Capture the cell that displays the provided text and extract its [x, y] central coordinate. 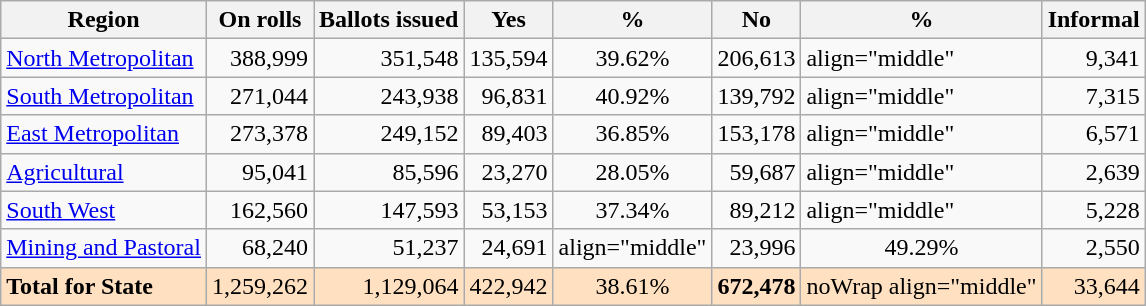
Agricultural [104, 172]
Informal [1094, 20]
23,270 [508, 172]
153,178 [756, 134]
39.62% [632, 58]
40.92% [632, 96]
388,999 [260, 58]
422,942 [508, 286]
147,593 [389, 210]
95,041 [260, 172]
28.05% [632, 172]
271,044 [260, 96]
139,792 [756, 96]
No [756, 20]
243,938 [389, 96]
36.85% [632, 134]
273,378 [260, 134]
351,548 [389, 58]
89,212 [756, 210]
53,153 [508, 210]
89,403 [508, 134]
Ballots issued [389, 20]
Region [104, 20]
51,237 [389, 248]
On rolls [260, 20]
249,152 [389, 134]
2,639 [1094, 172]
672,478 [756, 286]
2,550 [1094, 248]
7,315 [1094, 96]
68,240 [260, 248]
85,596 [389, 172]
9,341 [1094, 58]
162,560 [260, 210]
23,996 [756, 248]
East Metropolitan [104, 134]
Yes [508, 20]
1,129,064 [389, 286]
38.61% [632, 286]
24,691 [508, 248]
96,831 [508, 96]
37.34% [632, 210]
South West [104, 210]
noWrap align="middle" [922, 286]
Mining and Pastoral [104, 248]
206,613 [756, 58]
1,259,262 [260, 286]
49.29% [922, 248]
5,228 [1094, 210]
South Metropolitan [104, 96]
59,687 [756, 172]
Total for State [104, 286]
33,644 [1094, 286]
135,594 [508, 58]
North Metropolitan [104, 58]
6,571 [1094, 134]
